Return [X, Y] of the center of cell containing provided text 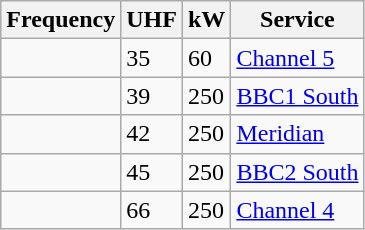
Service [298, 20]
BBC1 South [298, 96]
66 [152, 210]
60 [206, 58]
Channel 4 [298, 210]
42 [152, 134]
Meridian [298, 134]
39 [152, 96]
UHF [152, 20]
45 [152, 172]
kW [206, 20]
Frequency [61, 20]
BBC2 South [298, 172]
35 [152, 58]
Channel 5 [298, 58]
